Return the (X, Y) coordinate for the center point of the cell that contains the specified text.  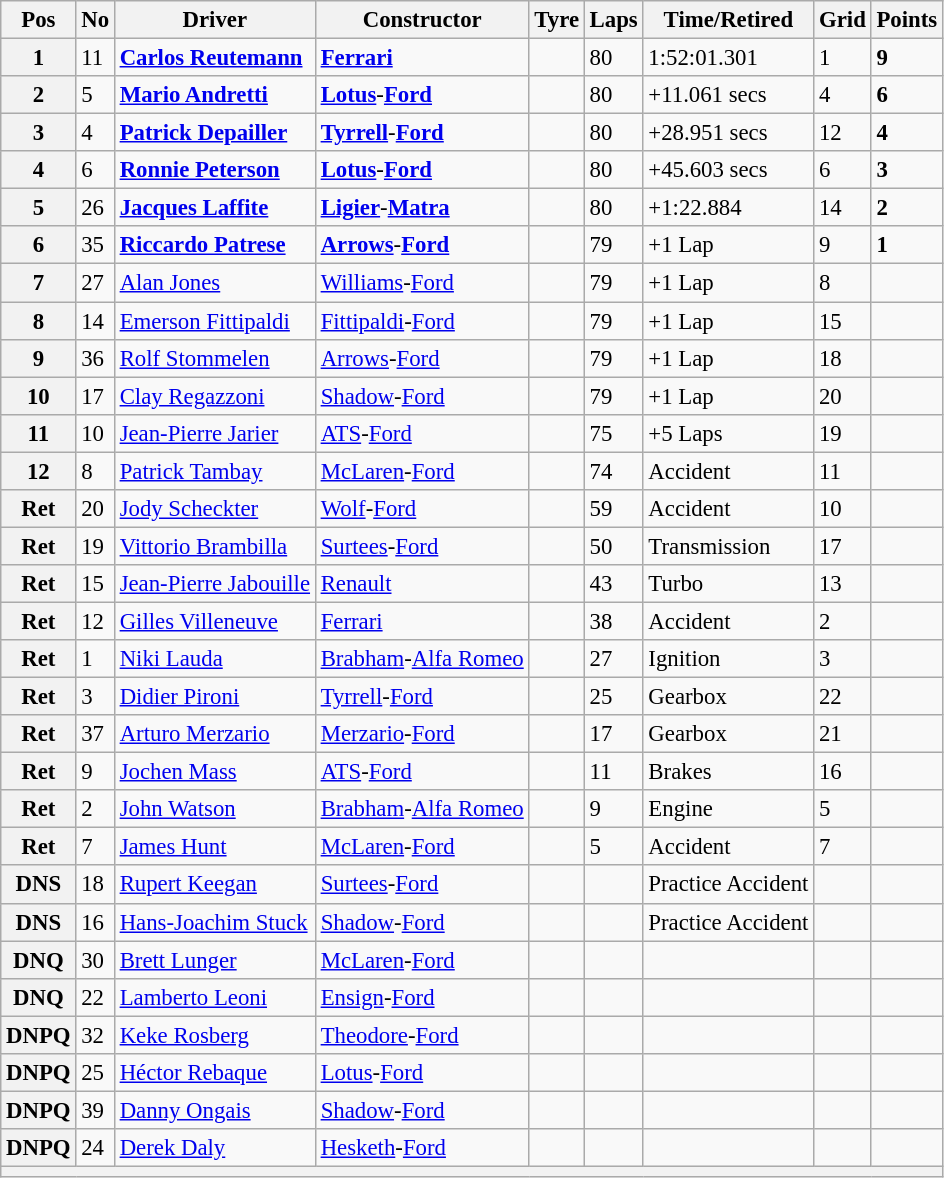
35 (95, 245)
Turbo (728, 584)
Merzario-Ford (422, 734)
75 (614, 433)
Lamberto Leoni (214, 997)
Pos (38, 20)
59 (614, 509)
Transmission (728, 546)
24 (95, 1148)
Driver (214, 20)
Grid (842, 20)
Patrick Tambay (214, 471)
Ligier-Matra (422, 208)
Brett Lunger (214, 960)
Jody Scheckter (214, 509)
37 (95, 734)
Williams-Ford (422, 283)
Arturo Merzario (214, 734)
13 (842, 584)
Tyre (556, 20)
Didier Pironi (214, 697)
Constructor (422, 20)
Jean-Pierre Jarier (214, 433)
36 (95, 358)
+28.951 secs (728, 133)
30 (95, 960)
James Hunt (214, 847)
43 (614, 584)
Renault (422, 584)
Brakes (728, 772)
Jacques Laffite (214, 208)
Keke Rosberg (214, 1035)
+11.061 secs (728, 95)
Héctor Rebaque (214, 1073)
1:52:01.301 (728, 58)
Time/Retired (728, 20)
No (95, 20)
Jochen Mass (214, 772)
Derek Daly (214, 1148)
+45.603 secs (728, 170)
Fittipaldi-Ford (422, 321)
Jean-Pierre Jabouille (214, 584)
39 (95, 1110)
Emerson Fittipaldi (214, 321)
Points (906, 20)
Laps (614, 20)
Niki Lauda (214, 659)
Vittorio Brambilla (214, 546)
Theodore-Ford (422, 1035)
Ensign-Ford (422, 997)
Engine (728, 809)
38 (614, 621)
50 (614, 546)
Alan Jones (214, 283)
21 (842, 734)
Hesketh-Ford (422, 1148)
Ronnie Peterson (214, 170)
Wolf-Ford (422, 509)
Mario Andretti (214, 95)
Carlos Reutemann (214, 58)
Rupert Keegan (214, 885)
74 (614, 471)
26 (95, 208)
Danny Ongais (214, 1110)
32 (95, 1035)
John Watson (214, 809)
+1:22.884 (728, 208)
+5 Laps (728, 433)
Gilles Villeneuve (214, 621)
Ignition (728, 659)
Hans-Joachim Stuck (214, 922)
Rolf Stommelen (214, 358)
Clay Regazzoni (214, 396)
Patrick Depailler (214, 133)
Riccardo Patrese (214, 245)
